Find where the given text appears and provide that cell's center as (x, y) coordinate. 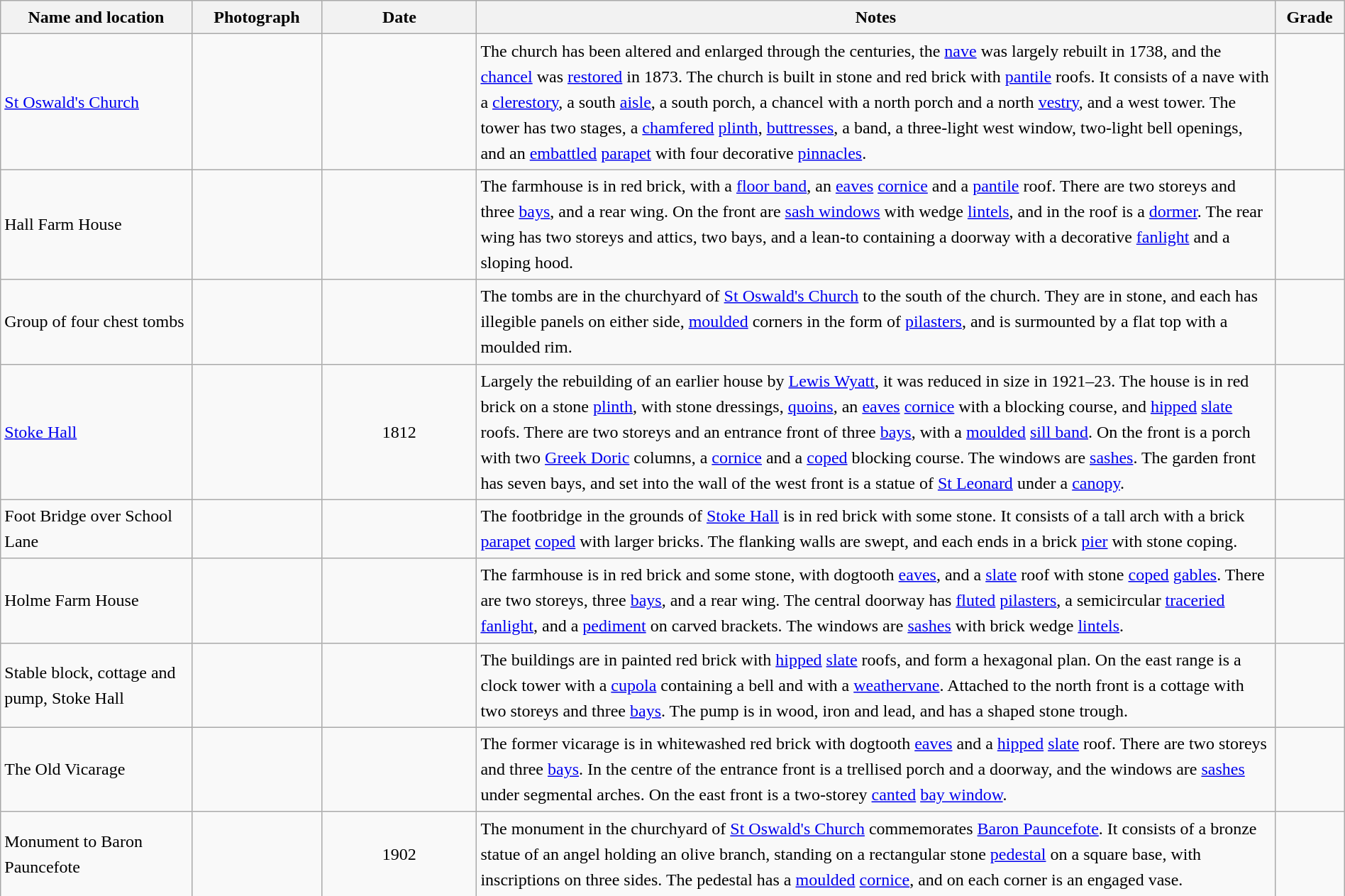
Name and location (96, 17)
Stoke Hall (96, 431)
Date (399, 17)
Group of four chest tombs (96, 322)
St Oswald's Church (96, 102)
1902 (399, 854)
Notes (875, 17)
Holme Farm House (96, 600)
Photograph (257, 17)
Grade (1310, 17)
1812 (399, 431)
Foot Bridge over School Lane (96, 529)
Stable block, cottage and pump, Stoke Hall (96, 685)
Hall Farm House (96, 224)
The Old Vicarage (96, 769)
Monument to Baron Pauncefote (96, 854)
